Locate the cell with the specified text and output its (x, y) center coordinate. 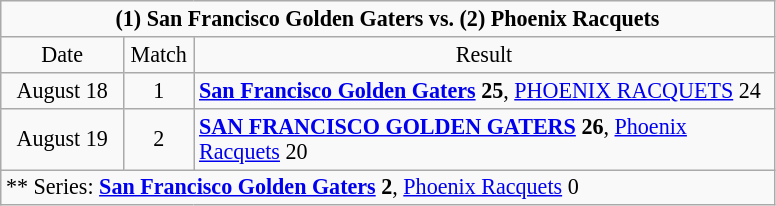
** Series: San Francisco Golden Gaters 2, Phoenix Racquets 0 (388, 187)
1 (159, 90)
August 18 (62, 90)
San Francisco Golden Gaters 25, PHOENIX RACQUETS 24 (484, 90)
SAN FRANCISCO GOLDEN GATERS 26, Phoenix Racquets 20 (484, 138)
Result (484, 54)
Date (62, 54)
2 (159, 138)
Match (159, 54)
August 19 (62, 138)
(1) San Francisco Golden Gaters vs. (2) Phoenix Racquets (388, 18)
